Determine the [x, y] coordinate at the center of the cell enclosing the given text.  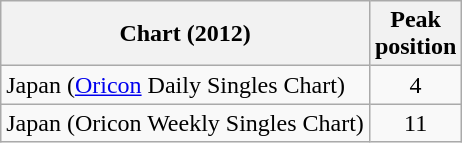
4 [415, 85]
Japan (Oricon Weekly Singles Chart) [186, 123]
Japan (Oricon Daily Singles Chart) [186, 85]
11 [415, 123]
Chart (2012) [186, 34]
Peakposition [415, 34]
